Scan for the cell matching the given text and deliver its (x, y) coordinate at center. 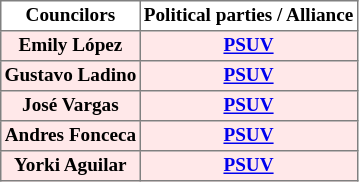
Emily López (70, 46)
Yorki Aguilar (70, 166)
Gustavo Ladino (70, 76)
Andres Fonceca (70, 136)
Political parties / Alliance (248, 16)
José Vargas (70, 106)
Councilors (70, 16)
